From the cell containing the given text, extract its center point as (x, y) coordinate. 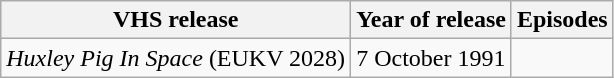
7 October 1991 (432, 58)
VHS release (176, 20)
Episodes (562, 20)
Huxley Pig In Space (EUKV 2028) (176, 58)
Year of release (432, 20)
